Find where the given text appears and provide that cell's center as [x, y] coordinate. 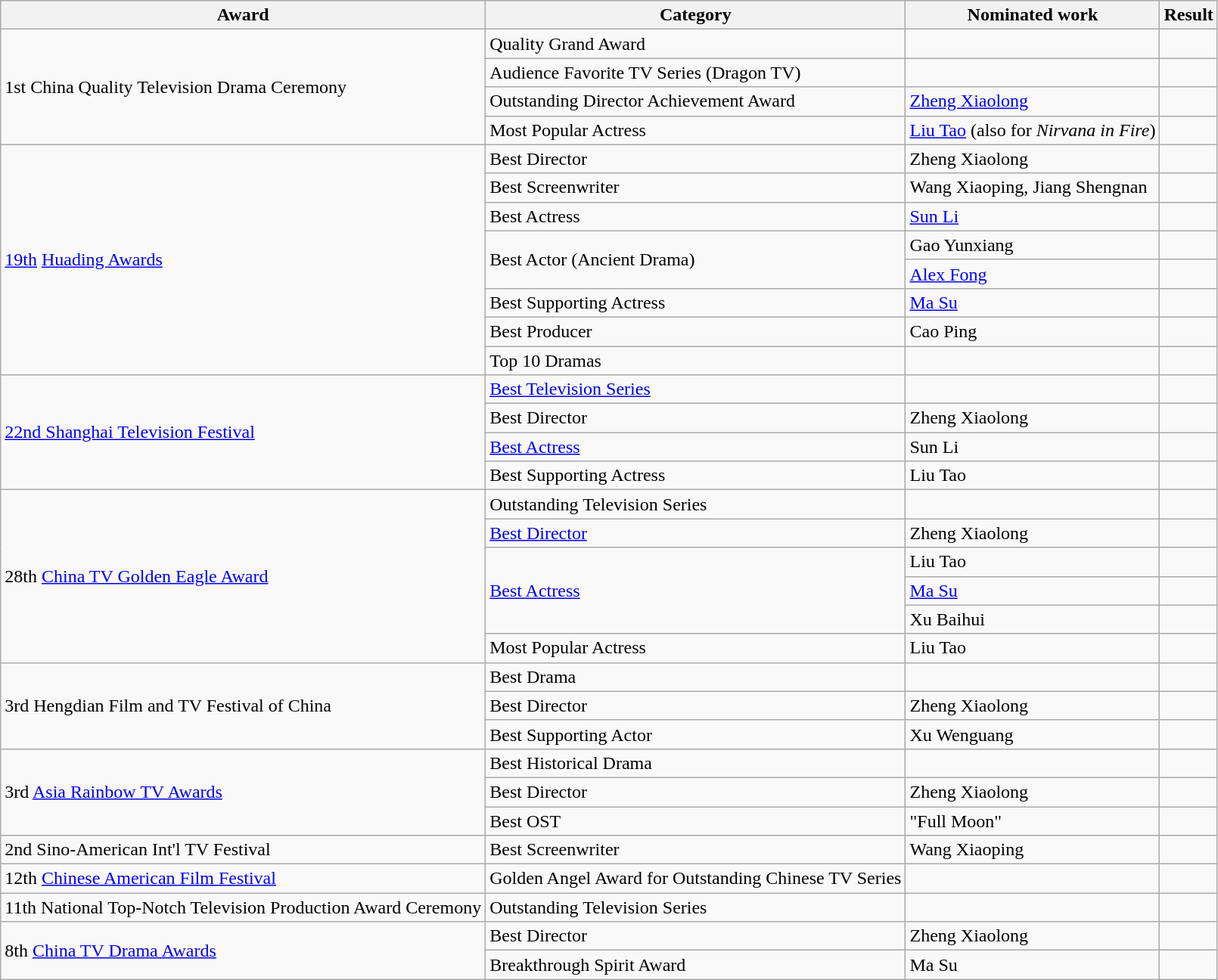
Breakthrough Spirit Award [696, 965]
Wang Xiaoping [1033, 850]
Outstanding Director Achievement Award [696, 101]
Wang Xiaoping, Jiang Shengnan [1033, 188]
Liu Tao (also for Nirvana in Fire) [1033, 130]
Best Drama [696, 677]
28th China TV Golden Eagle Award [244, 576]
Xu Baihui [1033, 619]
Best Supporting Actor [696, 734]
22nd Shanghai Television Festival [244, 433]
Best Historical Drama [696, 763]
Best Television Series [696, 389]
Best Actor (Ancient Drama) [696, 259]
Alex Fong [1033, 274]
Golden Angel Award for Outstanding Chinese TV Series [696, 879]
Best Producer [696, 331]
Quality Grand Award [696, 44]
Audience Favorite TV Series (Dragon TV) [696, 73]
"Full Moon" [1033, 820]
12th Chinese American Film Festival [244, 879]
Xu Wenguang [1033, 734]
3rd Asia Rainbow TV Awards [244, 792]
Cao Ping [1033, 331]
Category [696, 15]
8th China TV Drama Awards [244, 951]
11th National Top-Notch Television Production Award Ceremony [244, 907]
Top 10 Dramas [696, 361]
1st China Quality Television Drama Ceremony [244, 87]
Best OST [696, 820]
2nd Sino-American Int'l TV Festival [244, 850]
Award [244, 15]
Nominated work [1033, 15]
19th Huading Awards [244, 259]
3rd Hengdian Film and TV Festival of China [244, 706]
Gao Yunxiang [1033, 245]
Result [1188, 15]
